Identify which cell holds the provided text, then report its (X, Y) central coordinate. 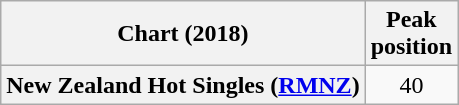
Chart (2018) (183, 34)
New Zealand Hot Singles (RMNZ) (183, 85)
Peakposition (411, 34)
40 (411, 85)
